Detect which cell encompasses the target text, then output its [x, y] center coordinate. 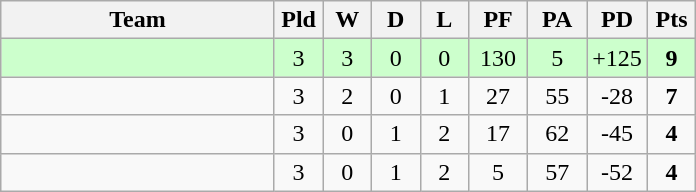
Pts [672, 20]
D [396, 20]
27 [498, 96]
55 [558, 96]
-45 [618, 134]
57 [558, 172]
L [444, 20]
PD [618, 20]
130 [498, 58]
PA [558, 20]
-28 [618, 96]
7 [672, 96]
62 [558, 134]
17 [498, 134]
+125 [618, 58]
Pld [298, 20]
PF [498, 20]
9 [672, 58]
W [348, 20]
-52 [618, 172]
Team [138, 20]
